Extract the [x, y] coordinate from the center of the cell holding the provided text.  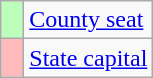
State capital [88, 58]
County seat [88, 20]
